From the cell containing the given text, extract its center point as (X, Y) coordinate. 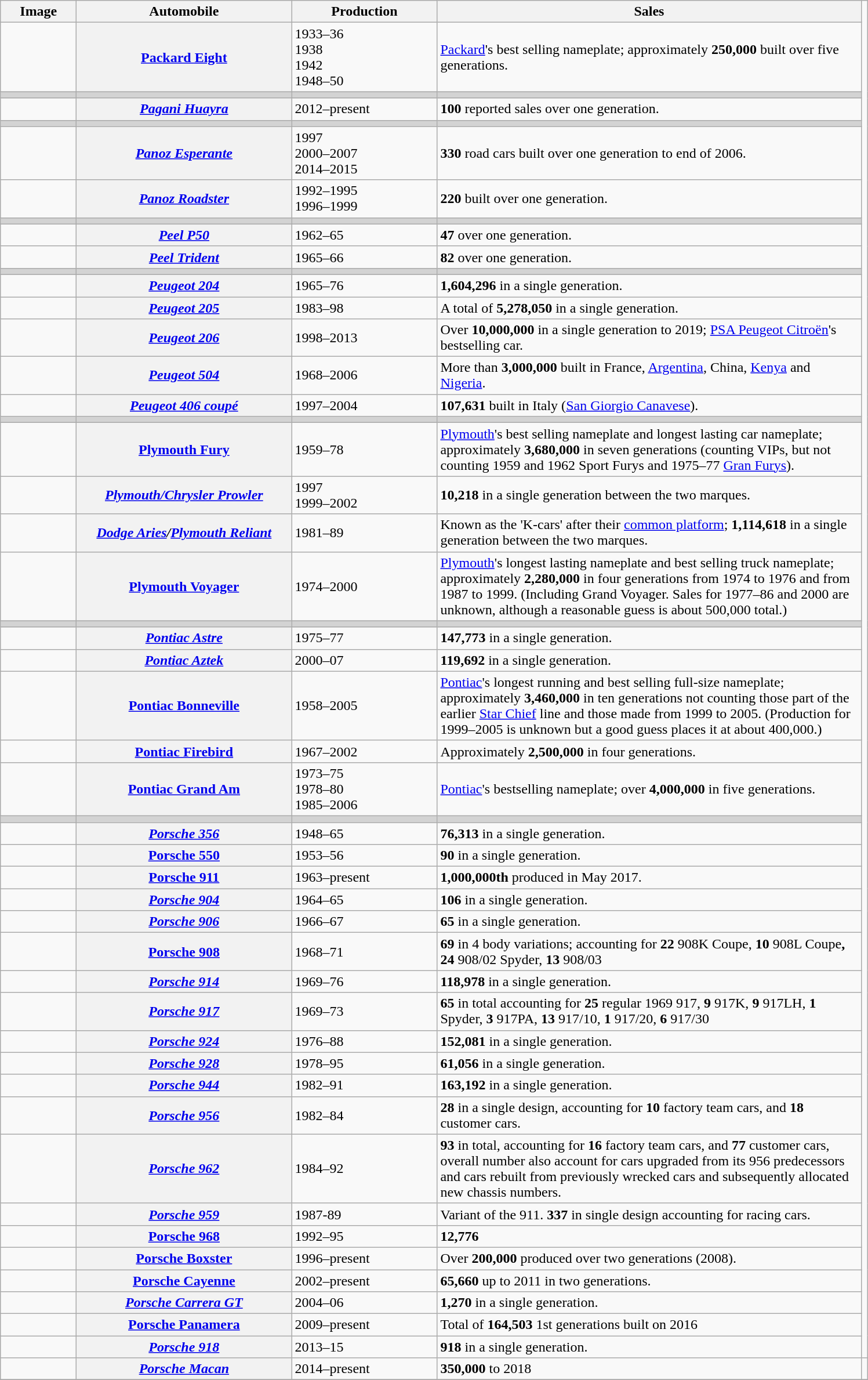
1969–73 (364, 1012)
Image (38, 12)
65 in total accounting for 25 regular 1969 917, 9 917K, 9 917LH, 1 Spyder, 3 917PA, 13 917/10, 1 917/20, 6 917/30 (649, 1012)
2002–present (364, 1280)
1974–2000 (364, 586)
1969–76 (364, 981)
1,270 in a single generation. (649, 1303)
106 in a single generation. (649, 900)
1978–95 (364, 1063)
1968–2006 (364, 376)
Peugeot 504 (184, 376)
90 in a single generation. (649, 856)
Peugeot 406 coupé (184, 405)
1975–77 (364, 638)
1987-89 (364, 1214)
1967–2002 (364, 751)
Dodge Aries/Plymouth Reliant (184, 533)
220 built over one generation. (649, 198)
Porsche Macan (184, 1369)
152,081 in a single generation. (649, 1041)
1992–95 (364, 1236)
1996–present (364, 1258)
119,692 in a single generation. (649, 660)
19971999–2002 (364, 495)
Packard Eight (184, 57)
1983–98 (364, 308)
2000–07 (364, 660)
Over 200,000 produced over two generations (2008). (649, 1258)
1976–88 (364, 1041)
1,000,000th produced in May 2017. (649, 878)
147,773 in a single generation. (649, 638)
Approximately 2,500,000 in four generations. (649, 751)
1982–84 (364, 1115)
Sales (649, 12)
Porsche Cayenne (184, 1280)
1963–present (364, 878)
28 in a single design, accounting for 10 factory team cars, and 18 customer cars. (649, 1115)
1962–65 (364, 235)
1982–91 (364, 1085)
330 road cars built over one generation to end of 2006. (649, 153)
2013–15 (364, 1347)
Porsche 908 (184, 951)
Porsche 928 (184, 1063)
Porsche 906 (184, 922)
Production (364, 12)
2004–06 (364, 1303)
Porsche 904 (184, 900)
Porsche 550 (184, 856)
1997–2004 (364, 405)
2012–present (364, 109)
163,192 in a single generation. (649, 1085)
Porsche 914 (184, 981)
Pontiac Firebird (184, 751)
100 reported sales over one generation. (649, 109)
Over 10,000,000 in a single generation to 2019; PSA Peugeot Citroën's bestselling car. (649, 338)
107,631 built in Italy (San Giorgio Canavese). (649, 405)
1984–92 (364, 1168)
1992–19951996–1999 (364, 198)
1,604,296 in a single generation. (649, 285)
12,776 (649, 1236)
Panoz Esperante (184, 153)
Porsche 962 (184, 1168)
Porsche Carrera GT (184, 1303)
Panoz Roadster (184, 198)
10,218 in a single generation between the two marques. (649, 495)
Plymouth Voyager (184, 586)
Plymouth/Chrysler Prowler (184, 495)
1958–2005 (364, 705)
1981–89 (364, 533)
61,056 in a single generation. (649, 1063)
1964–65 (364, 900)
Peugeot 204 (184, 285)
350,000 to 2018 (649, 1369)
Porsche Boxster (184, 1258)
Porsche 917 (184, 1012)
Pontiac Bonneville (184, 705)
Variant of the 911. 337 in single design accounting for racing cars. (649, 1214)
Porsche Panamera (184, 1325)
2014–present (364, 1369)
Total of 164,503 1st generations built on 2016 (649, 1325)
19972000–20072014–2015 (364, 153)
Porsche 356 (184, 834)
Packard's best selling nameplate; approximately 250,000 built over five generations. (649, 57)
65,660 up to 2011 in two generations. (649, 1280)
1965–76 (364, 285)
65 in a single generation. (649, 922)
Pagani Huayra (184, 109)
Porsche 911 (184, 878)
Peel P50 (184, 235)
1933–36193819421948–50 (364, 57)
1953–56 (364, 856)
Peel Trident (184, 257)
Porsche 956 (184, 1115)
Peugeot 206 (184, 338)
1965–66 (364, 257)
118,978 in a single generation. (649, 981)
Porsche 968 (184, 1236)
2009–present (364, 1325)
1948–65 (364, 834)
1966–67 (364, 922)
Porsche 959 (184, 1214)
47 over one generation. (649, 235)
Porsche 918 (184, 1347)
1959–78 (364, 450)
Pontiac Aztek (184, 660)
Pontiac Grand Am (184, 789)
69 in 4 body variations; accounting for 22 908K Coupe, 10 908L Coupe, 24 908/02 Spyder, 13 908/03 (649, 951)
A total of 5,278,050 in a single generation. (649, 308)
1973–751978–801985–2006 (364, 789)
76,313 in a single generation. (649, 834)
Porsche 944 (184, 1085)
Peugeot 205 (184, 308)
918 in a single generation. (649, 1347)
More than 3,000,000 built in France, Argentina, China, Kenya and Nigeria. (649, 376)
Known as the 'K-cars' after their common platform; 1,114,618 in a single generation between the two marques. (649, 533)
Porsche 924 (184, 1041)
82 over one generation. (649, 257)
Pontiac's bestselling nameplate; over 4,000,000 in five generations. (649, 789)
Automobile (184, 12)
1998–2013 (364, 338)
Pontiac Astre (184, 638)
Plymouth Fury (184, 450)
1968–71 (364, 951)
